For the text-containing cell, return its midpoint in [x, y] coordinate format. 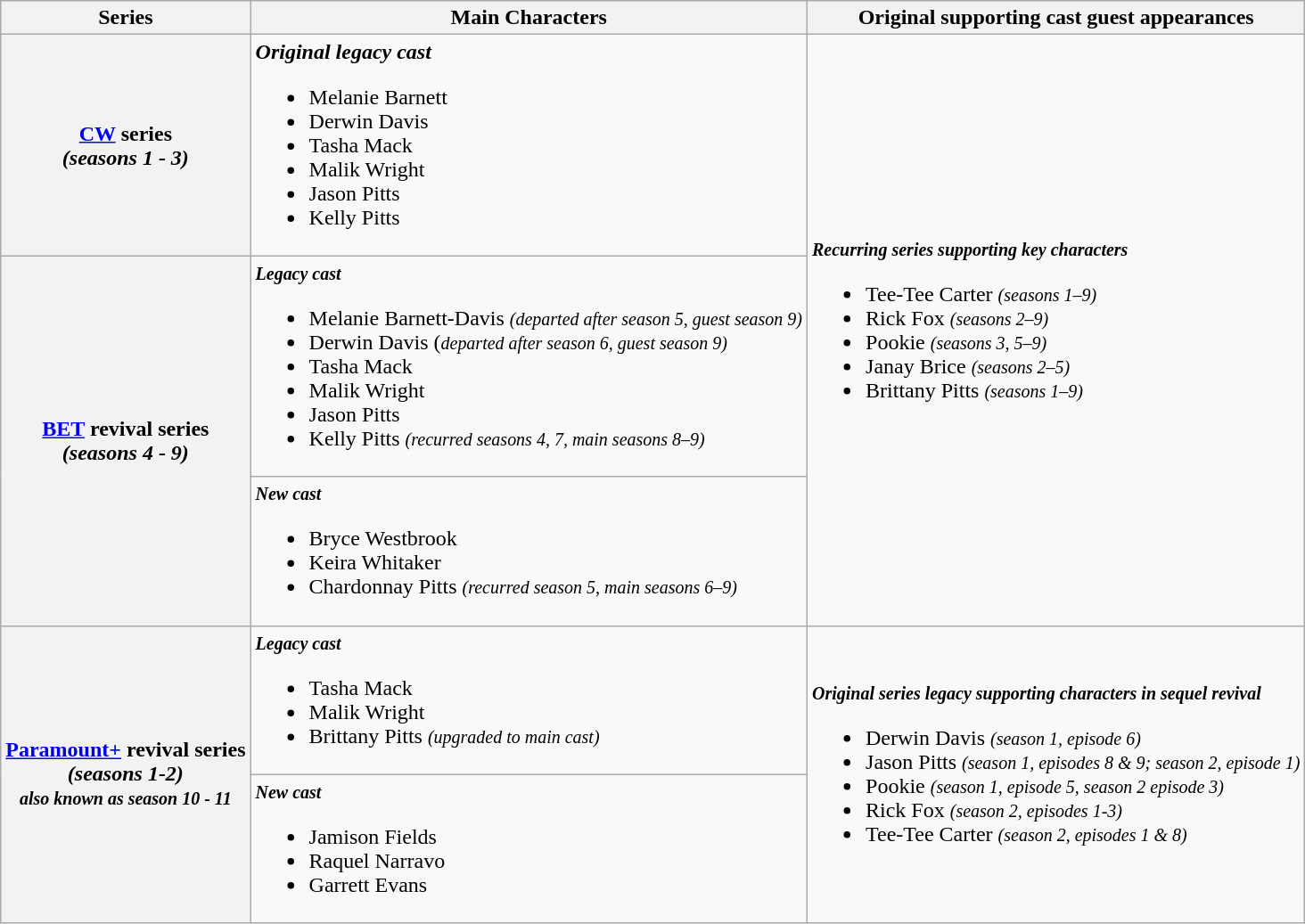
Main Characters [529, 18]
BET revival series(seasons 4 - 9) [126, 440]
Series [126, 18]
Original supporting cast guest appearances [1056, 18]
New castJamison FieldsRaquel NarravoGarrett Evans [529, 848]
New castBryce WestbrookKeira WhitakerChardonnay Pitts (recurred season 5, main seasons 6–9) [529, 551]
Original legacy castMelanie BarnettDerwin DavisTasha MackMalik WrightJason PittsKelly Pitts [529, 145]
Legacy castTasha MackMalik WrightBrittany Pitts (upgraded to main cast) [529, 700]
CW series(seasons 1 - 3) [126, 145]
Paramount+ revival series(seasons 1-2)also known as season 10 - 11 [126, 774]
